Find where the given text appears and provide that cell's center as (X, Y) coordinate. 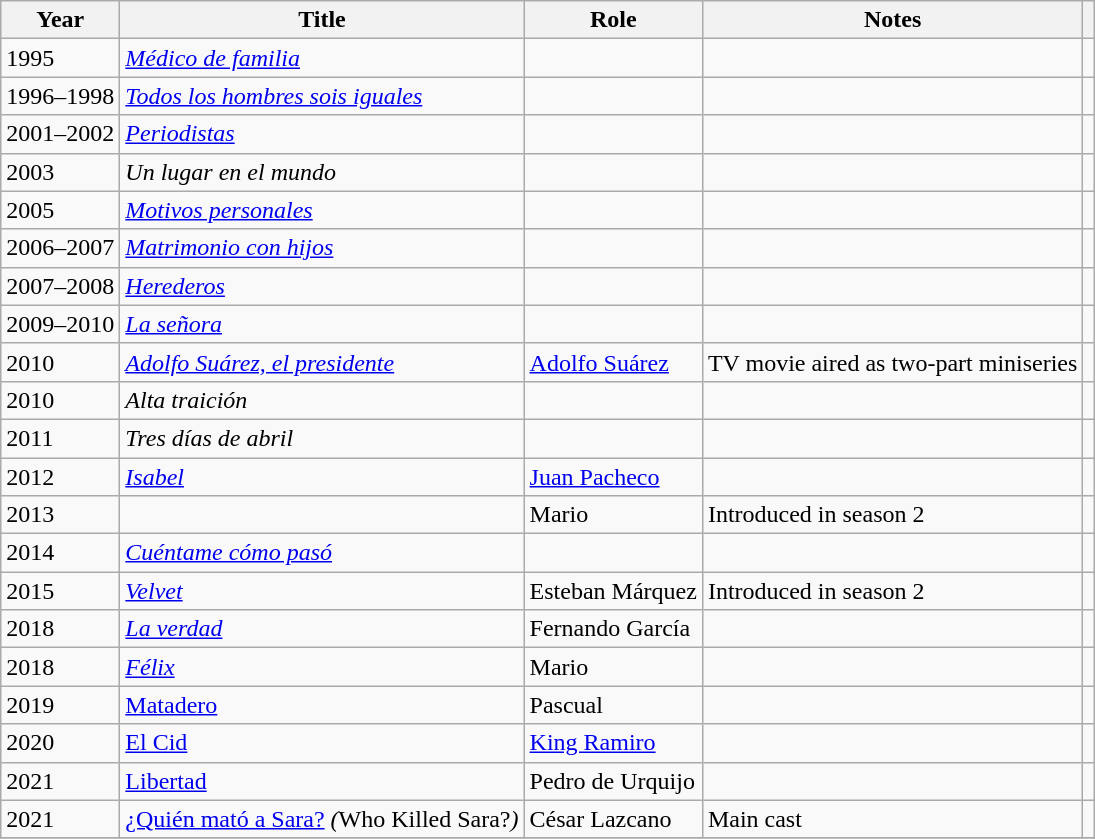
Esteban Márquez (613, 591)
Title (322, 20)
Notes (892, 20)
Velvet (322, 591)
Un lugar en el mundo (322, 172)
2003 (60, 172)
2005 (60, 210)
1996–1998 (60, 96)
Periodistas (322, 134)
Alta traición (322, 400)
Motivos personales (322, 210)
La verdad (322, 629)
Main cast (892, 819)
Todos los hombres sois iguales (322, 96)
2011 (60, 438)
2013 (60, 515)
Pascual (613, 705)
2001–2002 (60, 134)
2012 (60, 477)
¿Quién mató a Sara? (Who Killed Sara?) (322, 819)
Juan Pacheco (613, 477)
2007–2008 (60, 286)
Isabel (322, 477)
Year (60, 20)
Pedro de Urquijo (613, 781)
Cuéntame cómo pasó (322, 553)
TV movie aired as two-part miniseries (892, 362)
Matadero (322, 705)
2006–2007 (60, 248)
Médico de familia (322, 58)
2020 (60, 743)
Adolfo Suárez (613, 362)
El Cid (322, 743)
King Ramiro (613, 743)
César Lazcano (613, 819)
Matrimonio con hijos (322, 248)
La señora (322, 324)
1995 (60, 58)
Libertad (322, 781)
Félix (322, 667)
2009–2010 (60, 324)
2015 (60, 591)
Adolfo Suárez, el presidente (322, 362)
2014 (60, 553)
Tres días de abril (322, 438)
2019 (60, 705)
Herederos (322, 286)
Role (613, 20)
Fernando García (613, 629)
